Extract the (X, Y) coordinate from the center of the cell holding the provided text.  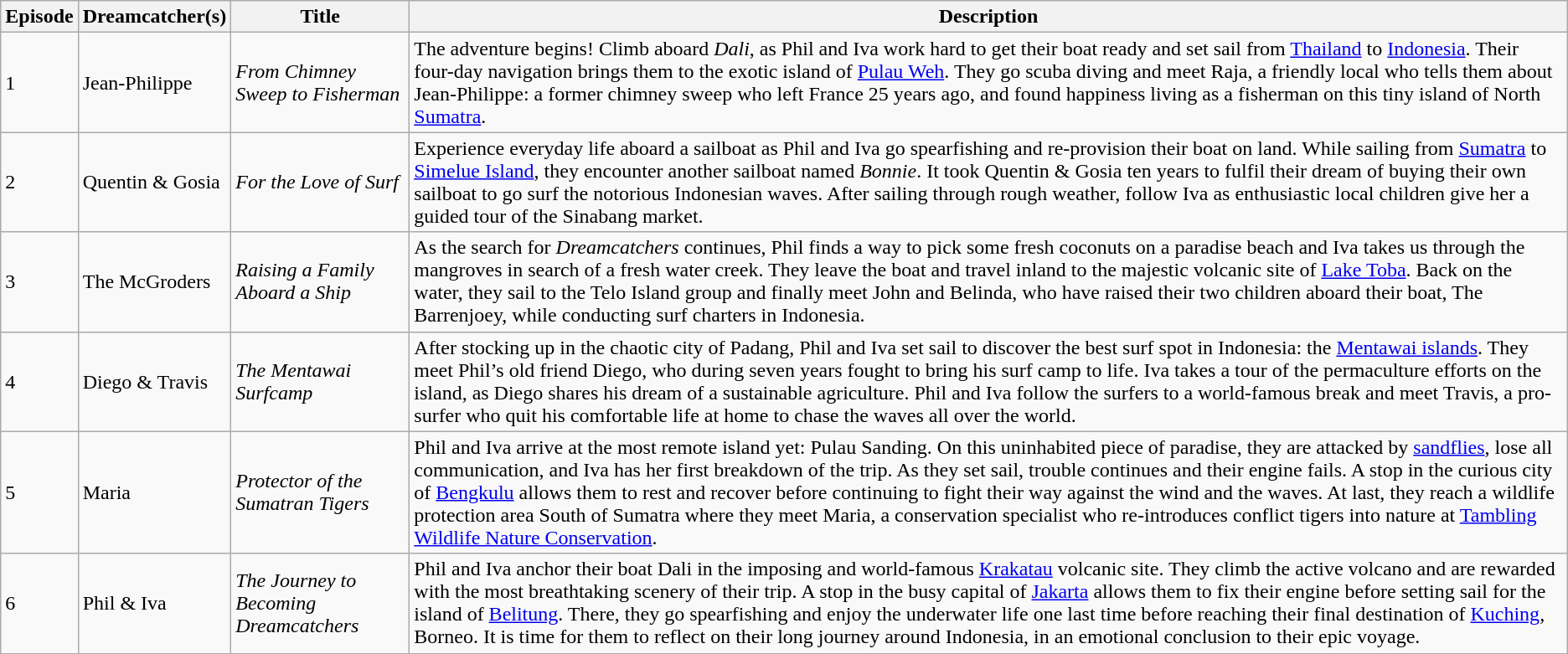
1 (39, 82)
Dreamcatcher(s) (154, 17)
Title (320, 17)
5 (39, 492)
Jean-Philippe (154, 82)
Protector of the Sumatran Tigers (320, 492)
4 (39, 382)
Maria (154, 492)
Episode (39, 17)
Phil & Iva (154, 603)
2 (39, 183)
Raising a Family Aboard a Ship (320, 281)
For the Love of Surf (320, 183)
The McGroders (154, 281)
6 (39, 603)
Description (988, 17)
Diego & Travis (154, 382)
3 (39, 281)
The Journey to Becoming Dreamcatchers (320, 603)
The Mentawai Surfcamp (320, 382)
From Chimney Sweep to Fisherman (320, 82)
Quentin & Gosia (154, 183)
